Find where the given text appears and provide that cell's center as (x, y) coordinate. 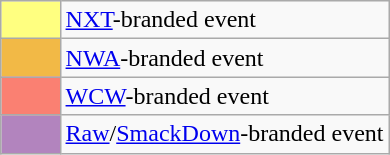
Raw/SmackDown-branded event (224, 134)
NWA-branded event (224, 58)
WCW-branded event (224, 96)
NXT-branded event (224, 20)
